From the cell containing the given text, extract its center point as [X, Y] coordinate. 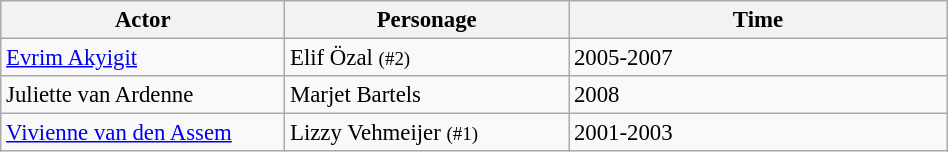
Evrim Akyigit [143, 58]
Vivienne van den Assem [143, 133]
Juliette van Ardenne [143, 95]
Personage [427, 20]
Elif Özal (#2) [427, 58]
Marjet Bartels [427, 95]
2008 [758, 95]
Time [758, 20]
2005-2007 [758, 58]
2001-2003 [758, 133]
Lizzy Vehmeijer (#1) [427, 133]
Actor [143, 20]
